Determine the (x, y) coordinate at the center of the cell enclosing the given text.  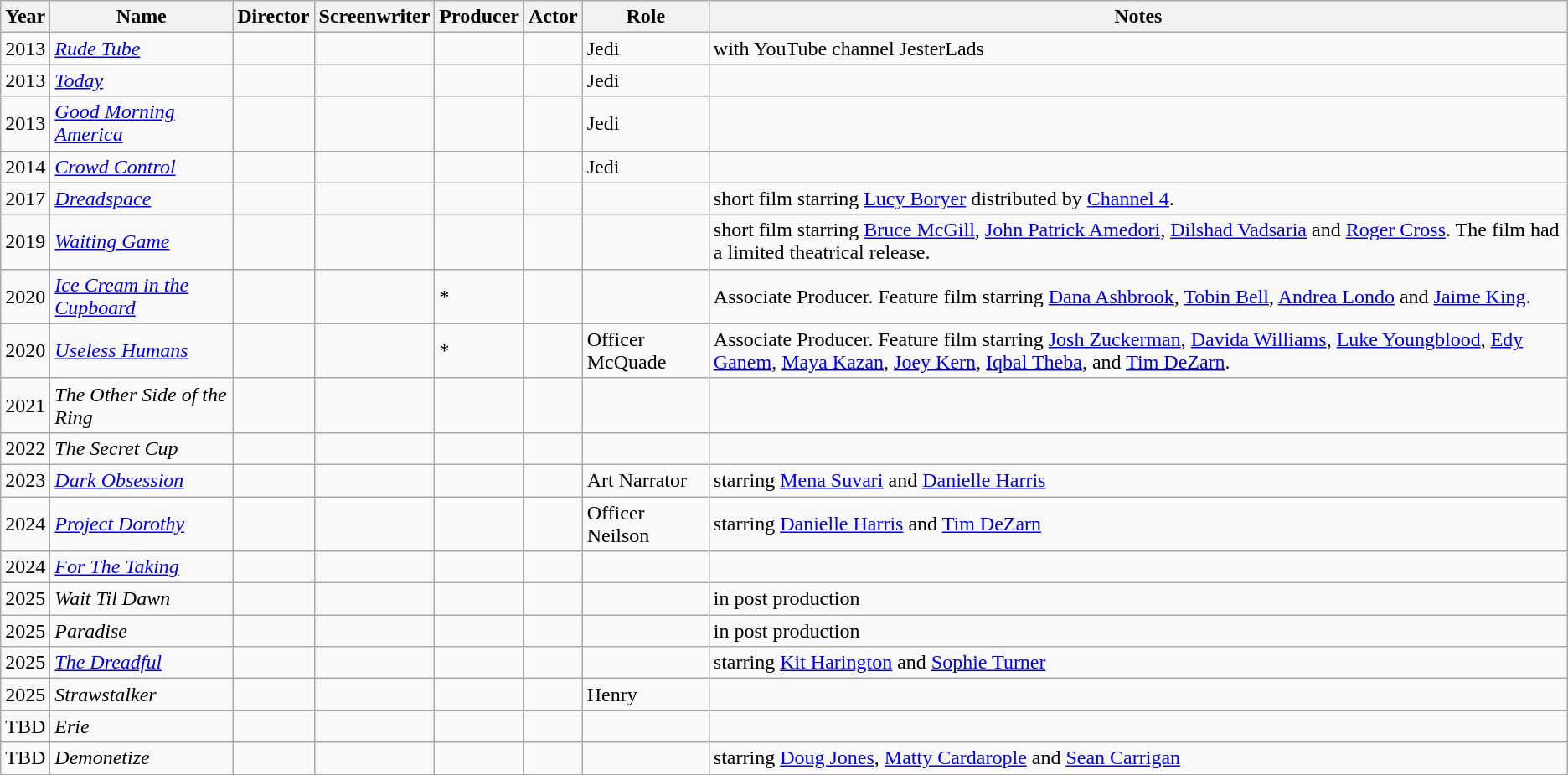
starring Danielle Harris and Tim DeZarn (1137, 523)
Good Morning America (142, 124)
starring Mena Suvari and Danielle Harris (1137, 480)
Henry (645, 695)
The Dreadful (142, 663)
Director (273, 17)
with YouTube channel JesterLads (1137, 49)
2022 (25, 448)
short film starring Lucy Boryer distributed by Channel 4. (1137, 199)
Year (25, 17)
Officer Neilson (645, 523)
Producer (479, 17)
short film starring Bruce McGill, John Patrick Amedori, Dilshad Vadsaria and Roger Cross. The film had a limited theatrical release. (1137, 241)
Erie (142, 726)
The Other Side of the Ring (142, 406)
starring Kit Harington and Sophie Turner (1137, 663)
Useless Humans (142, 350)
Rude Tube (142, 49)
2017 (25, 199)
Wait Til Dawn (142, 599)
The Secret Cup (142, 448)
Dreadspace (142, 199)
Associate Producer. Feature film starring Dana Ashbrook, Tobin Bell, Andrea Londo and Jaime King. (1137, 297)
Demonetize (142, 758)
Strawstalker (142, 695)
2019 (25, 241)
For The Taking (142, 567)
2023 (25, 480)
2021 (25, 406)
Paradise (142, 631)
Today (142, 80)
Waiting Game (142, 241)
Officer McQuade (645, 350)
starring Doug Jones, Matty Cardarople and Sean Carrigan (1137, 758)
Actor (553, 17)
Notes (1137, 17)
Name (142, 17)
Role (645, 17)
Crowd Control (142, 167)
2014 (25, 167)
Project Dorothy (142, 523)
Art Narrator (645, 480)
Dark Obsession (142, 480)
Screenwriter (374, 17)
Ice Cream in the Cupboard (142, 297)
